Extract the [x, y] coordinate from the center of the cell holding the provided text.  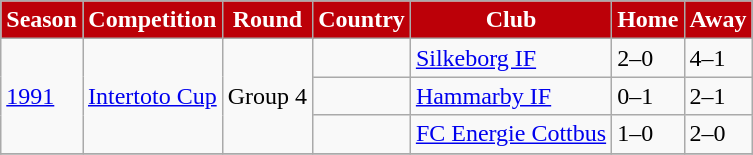
FC Energie Cottbus [510, 134]
Country [362, 20]
2–1 [718, 96]
Season [42, 20]
4–1 [718, 58]
Home [648, 20]
Club [510, 20]
Intertoto Cup [152, 96]
Away [718, 20]
Group 4 [267, 96]
0–1 [648, 96]
Competition [152, 20]
1–0 [648, 134]
Hammarby IF [510, 96]
Round [267, 20]
Silkeborg IF [510, 58]
1991 [42, 96]
